Detect which cell encompasses the target text, then output its (x, y) center coordinate. 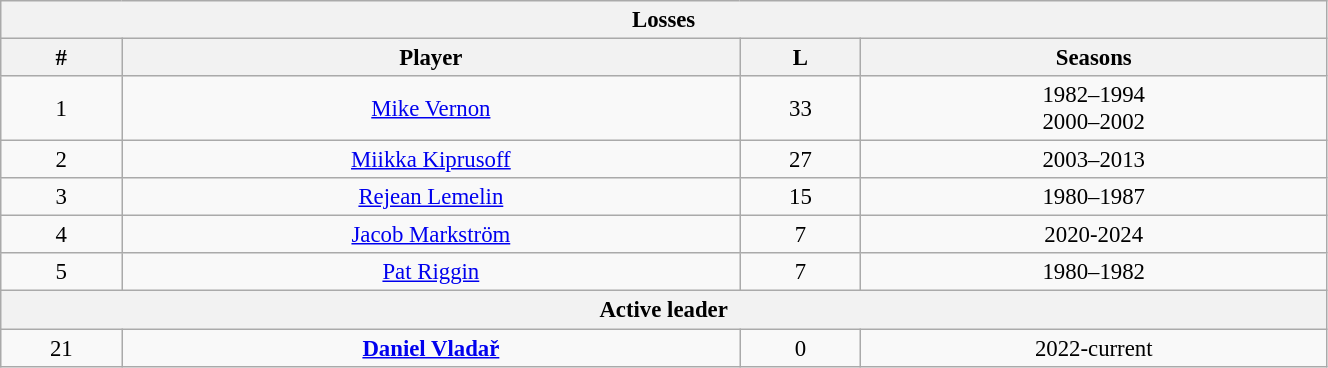
Mike Vernon (431, 108)
Seasons (1094, 58)
1980–1987 (1094, 197)
Rejean Lemelin (431, 197)
4 (62, 235)
21 (62, 348)
33 (800, 108)
2 (62, 160)
Pat Riggin (431, 273)
2003–2013 (1094, 160)
2022-current (1094, 348)
Miikka Kiprusoff (431, 160)
1982–19942000–2002 (1094, 108)
Daniel Vladař (431, 348)
3 (62, 197)
1980–1982 (1094, 273)
1 (62, 108)
2020-2024 (1094, 235)
15 (800, 197)
Active leader (664, 310)
Jacob Markström (431, 235)
5 (62, 273)
L (800, 58)
0 (800, 348)
Losses (664, 20)
Player (431, 58)
27 (800, 160)
# (62, 58)
